For the text-containing cell, return its midpoint in (X, Y) coordinate format. 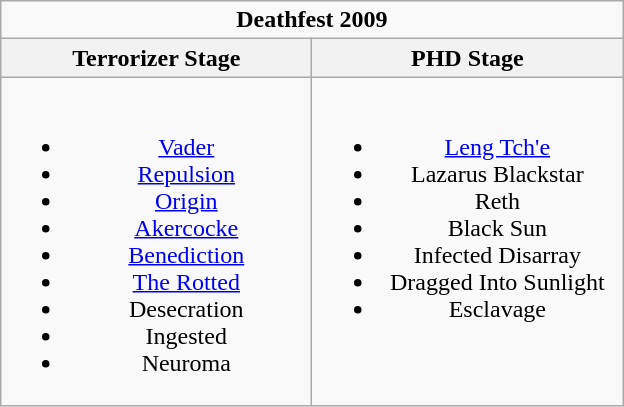
Terrorizer Stage (156, 58)
VaderRepulsionOriginAkercockeBenedictionThe RottedDesecrationIngestedNeuroma (156, 242)
Deathfest 2009 (312, 20)
Leng Tch'eLazarus BlackstarRethBlack SunInfected DisarrayDragged Into SunlightEsclavage (468, 242)
PHD Stage (468, 58)
